Return (x, y) of the center of cell containing provided text 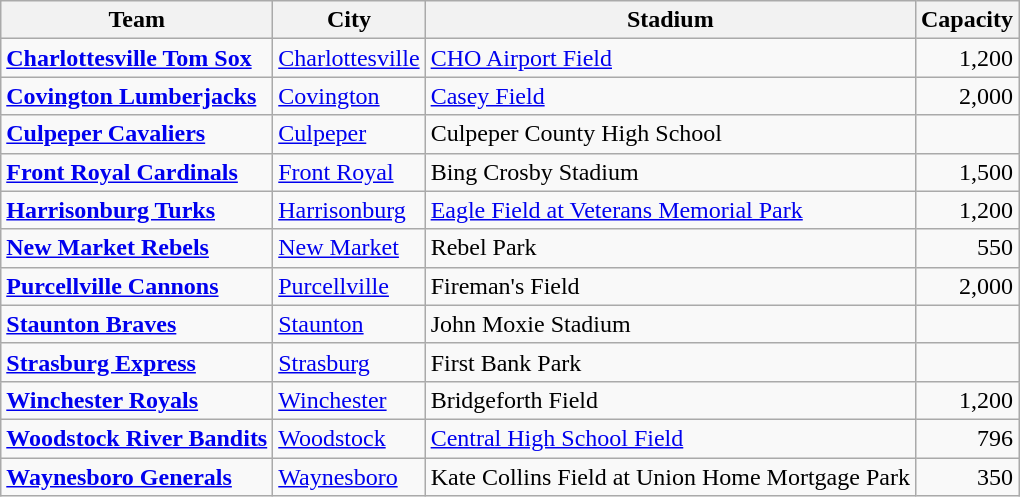
Charlottesville Tom Sox (137, 58)
Culpeper (349, 134)
Culpeper County High School (670, 134)
Culpeper Cavaliers (137, 134)
Strasburg Express (137, 362)
Staunton Braves (137, 324)
Stadium (670, 20)
350 (966, 477)
John Moxie Stadium (670, 324)
Staunton (349, 324)
Waynesboro Generals (137, 477)
Waynesboro (349, 477)
New Market Rebels (137, 248)
Bing Crosby Stadium (670, 172)
Strasburg (349, 362)
Kate Collins Field at Union Home Mortgage Park (670, 477)
Bridgeforth Field (670, 400)
City (349, 20)
Harrisonburg Turks (137, 210)
Fireman's Field (670, 286)
Harrisonburg (349, 210)
Purcellville (349, 286)
Winchester Royals (137, 400)
Charlottesville (349, 58)
Front Royal (349, 172)
1,500 (966, 172)
CHO Airport Field (670, 58)
Rebel Park (670, 248)
Capacity (966, 20)
Eagle Field at Veterans Memorial Park (670, 210)
Covington (349, 96)
Team (137, 20)
First Bank Park (670, 362)
Casey Field (670, 96)
Central High School Field (670, 438)
Front Royal Cardinals (137, 172)
Woodstock (349, 438)
Purcellville Cannons (137, 286)
New Market (349, 248)
Covington Lumberjacks (137, 96)
Woodstock River Bandits (137, 438)
550 (966, 248)
Winchester (349, 400)
796 (966, 438)
